Return the (X, Y) coordinate for the center point of the cell that contains the specified text.  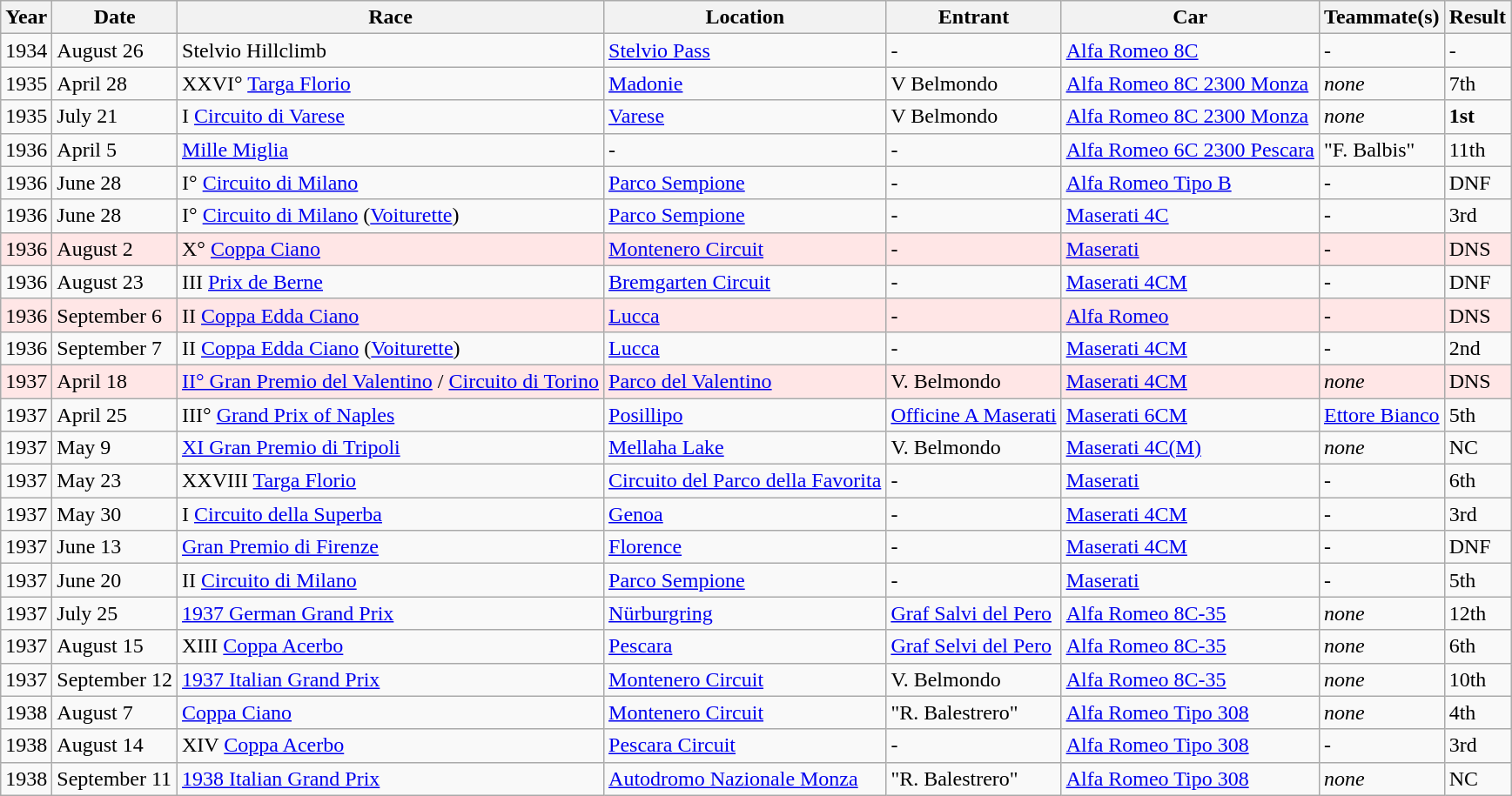
Genoa (745, 514)
Location (745, 17)
Coppa Ciano (391, 712)
August 2 (115, 249)
Florence (745, 547)
Posillipo (745, 415)
X° Coppa Ciano (391, 249)
Ettore Bianco (1381, 415)
4th (1477, 712)
II° Gran Premio del Valentino / Circuito di Torino (391, 381)
III° Grand Prix of Naples (391, 415)
Alfa Romeo Tipo B (1190, 183)
April 25 (115, 415)
XI Gran Premio di Tripoli (391, 448)
April 18 (115, 381)
Teammate(s) (1381, 17)
September 6 (115, 315)
July 21 (115, 117)
Graf Salvi del Pero (973, 613)
August 15 (115, 646)
Entrant (973, 17)
1938 Italian Grand Prix (391, 779)
August 7 (115, 712)
June 20 (115, 580)
I Circuito di Varese (391, 117)
Nürburgring (745, 613)
June 13 (115, 547)
11th (1477, 150)
II Coppa Edda Ciano (Voiturette) (391, 348)
Gran Premio di Firenze (391, 547)
II Coppa Edda Ciano (391, 315)
I Circuito della Superba (391, 514)
August 23 (115, 282)
Madonie (745, 84)
III Prix de Berne (391, 282)
May 23 (115, 481)
Mellaha Lake (745, 448)
1937 Italian Grand Prix (391, 679)
September 7 (115, 348)
Bremgarten Circuit (745, 282)
July 25 (115, 613)
Mille Miglia (391, 150)
XXVI° Targa Florio (391, 84)
Varese (745, 117)
September 12 (115, 679)
10th (1477, 679)
2nd (1477, 348)
XXVIII Targa Florio (391, 481)
Autodromo Nazionale Monza (745, 779)
Pescara Circuit (745, 746)
August 14 (115, 746)
Car (1190, 17)
"F. Balbis" (1381, 150)
Alfa Romeo (1190, 315)
I° Circuito di Milano (391, 183)
Race (391, 17)
XIII Coppa Acerbo (391, 646)
Result (1477, 17)
May 30 (115, 514)
August 26 (115, 50)
II Circuito di Milano (391, 580)
Date (115, 17)
Pescara (745, 646)
Stelvio Pass (745, 50)
Maserati 4C(M) (1190, 448)
Circuito del Parco della Favorita (745, 481)
September 11 (115, 779)
Year (26, 17)
1937 German Grand Prix (391, 613)
Stelvio Hillclimb (391, 50)
Alfa Romeo 8C (1190, 50)
Maserati 4C (1190, 216)
12th (1477, 613)
Alfa Romeo 6C 2300 Pescara (1190, 150)
Graf Selvi del Pero (973, 646)
May 9 (115, 448)
Maserati 6CM (1190, 415)
7th (1477, 84)
April 28 (115, 84)
Parco del Valentino (745, 381)
XIV Coppa Acerbo (391, 746)
Officine A Maserati (973, 415)
I° Circuito di Milano (Voiturette) (391, 216)
April 5 (115, 150)
1st (1477, 117)
1934 (26, 50)
